From the cell containing the given text, extract its center point as [X, Y] coordinate. 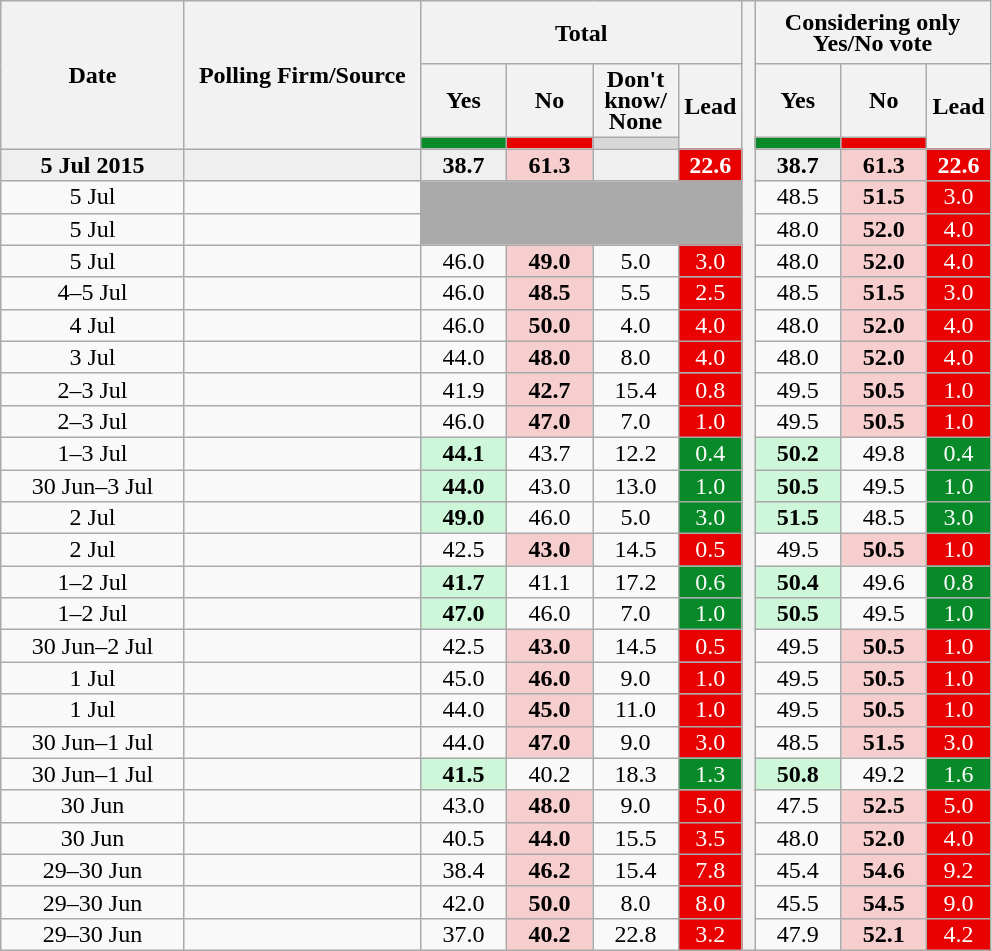
41.1 [549, 582]
41.9 [463, 389]
3.5 [711, 838]
12.2 [635, 453]
Considering only Yes/No vote [873, 32]
11.0 [635, 710]
47.5 [798, 806]
5 Jul 2015 [93, 165]
1.6 [959, 774]
30 Jun–3 Jul [93, 486]
54.6 [884, 870]
18.3 [635, 774]
Total [581, 32]
37.0 [463, 934]
13.0 [635, 486]
50.2 [798, 453]
50.8 [798, 774]
Date [93, 75]
17.2 [635, 582]
30 Jun–2 Jul [93, 646]
50.4 [798, 582]
4–5 Jul [93, 293]
38.4 [463, 870]
47.9 [798, 934]
49.6 [884, 582]
Polling Firm/Source [302, 75]
41.5 [463, 774]
49.2 [884, 774]
Don't know/None [635, 101]
52.1 [884, 934]
45.5 [798, 902]
9.2 [959, 870]
44.1 [463, 453]
1.3 [711, 774]
5.5 [635, 293]
3 Jul [93, 357]
15.5 [635, 838]
2.5 [711, 293]
4 Jul [93, 325]
52.5 [884, 806]
41.7 [463, 582]
40.5 [463, 838]
42.7 [549, 389]
7.8 [711, 870]
3.2 [711, 934]
4.2 [959, 934]
43.7 [549, 453]
0.6 [711, 582]
22.8 [635, 934]
1–3 Jul [93, 453]
42.0 [463, 902]
54.5 [884, 902]
46.2 [549, 870]
49.8 [884, 453]
45.4 [798, 870]
